Determine the (x, y) coordinate at the center of the cell enclosing the given text.  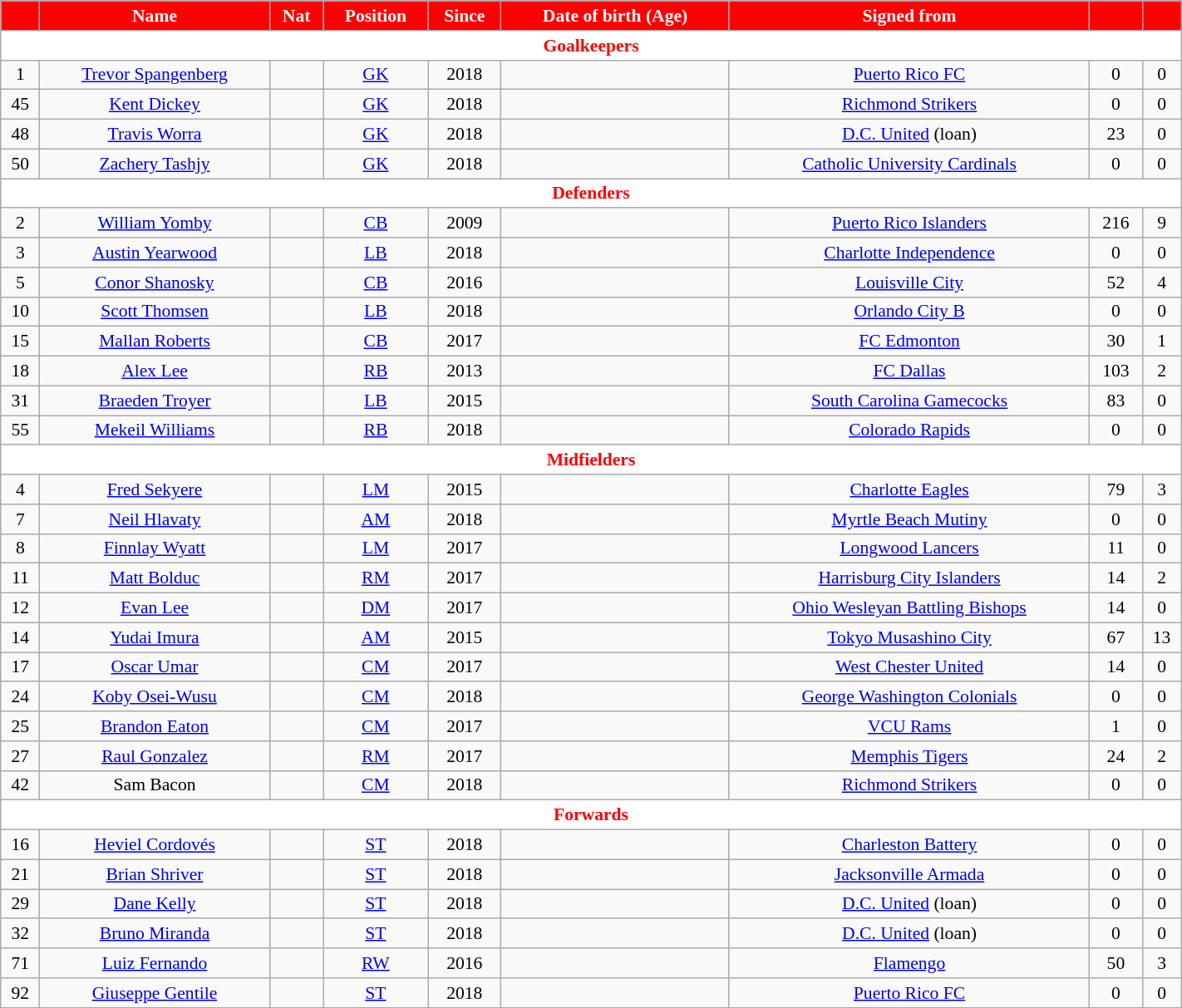
Evan Lee (155, 608)
Midfielders (591, 460)
Charlotte Independence (909, 253)
Defenders (591, 194)
Name (155, 16)
West Chester United (909, 667)
Forwards (591, 815)
Goalkeepers (591, 46)
7 (20, 519)
10 (20, 312)
48 (20, 135)
12 (20, 608)
Flamengo (909, 963)
9 (1162, 224)
15 (20, 342)
Fred Sekyere (155, 489)
Mekeil Williams (155, 430)
Neil Hlavaty (155, 519)
Matt Bolduc (155, 578)
Memphis Tigers (909, 756)
South Carolina Gamecocks (909, 401)
Signed from (909, 16)
Luiz Fernando (155, 963)
25 (20, 726)
31 (20, 401)
71 (20, 963)
Koby Osei-Wusu (155, 697)
18 (20, 371)
2013 (465, 371)
30 (1116, 342)
Mallan Roberts (155, 342)
Giuseppe Gentile (155, 993)
Raul Gonzalez (155, 756)
FC Edmonton (909, 342)
Longwood Lancers (909, 548)
Trevor Spangenberg (155, 75)
Tokyo Musashino City (909, 637)
55 (20, 430)
42 (20, 785)
Heviel Cordovés (155, 845)
Bruno Miranda (155, 934)
FC Dallas (909, 371)
RW (376, 963)
Zachery Tashjy (155, 164)
Scott Thomsen (155, 312)
Finnlay Wyatt (155, 548)
Date of birth (Age) (615, 16)
32 (20, 934)
Ohio Wesleyan Battling Bishops (909, 608)
52 (1116, 283)
Braeden Troyer (155, 401)
103 (1116, 371)
45 (20, 105)
VCU Rams (909, 726)
21 (20, 874)
Catholic University Cardinals (909, 164)
16 (20, 845)
DM (376, 608)
Brandon Eaton (155, 726)
Myrtle Beach Mutiny (909, 519)
William Yomby (155, 224)
92 (20, 993)
Jacksonville Armada (909, 874)
216 (1116, 224)
Louisville City (909, 283)
Sam Bacon (155, 785)
29 (20, 904)
Nat (296, 16)
Oscar Umar (155, 667)
67 (1116, 637)
Conor Shanosky (155, 283)
Orlando City B (909, 312)
5 (20, 283)
8 (20, 548)
23 (1116, 135)
79 (1116, 489)
George Washington Colonials (909, 697)
Colorado Rapids (909, 430)
2009 (465, 224)
83 (1116, 401)
13 (1162, 637)
Austin Yearwood (155, 253)
Dane Kelly (155, 904)
17 (20, 667)
Travis Worra (155, 135)
Position (376, 16)
Harrisburg City Islanders (909, 578)
27 (20, 756)
Kent Dickey (155, 105)
Alex Lee (155, 371)
Since (465, 16)
Charleston Battery (909, 845)
Brian Shriver (155, 874)
Puerto Rico Islanders (909, 224)
Yudai Imura (155, 637)
Charlotte Eagles (909, 489)
